Scan for the cell matching the given text and deliver its [x, y] coordinate at center. 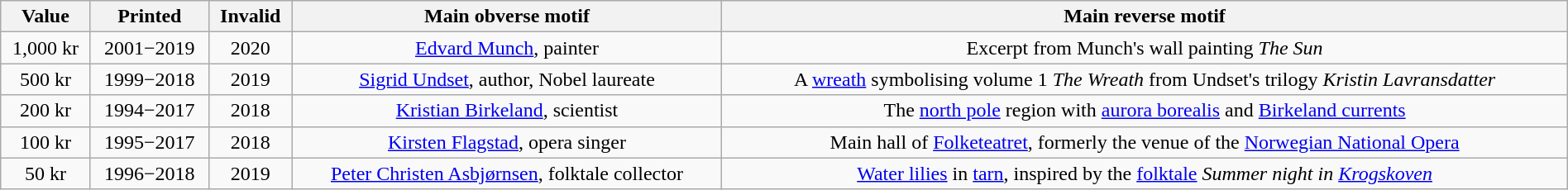
Main obverse motif [507, 17]
Value [45, 17]
Edvard Munch, painter [507, 48]
1,000 kr [45, 48]
1999−2018 [149, 79]
Excerpt from Munch's wall painting The Sun [1145, 48]
1995−2017 [149, 142]
2020 [251, 48]
500 kr [45, 79]
Kirsten Flagstad, opera singer [507, 142]
1994−2017 [149, 111]
The north pole region with aurora borealis and Birkeland currents [1145, 111]
2001−2019 [149, 48]
1996−2018 [149, 173]
Sigrid Undset, author, Nobel laureate [507, 79]
200 kr [45, 111]
Printed [149, 17]
Main hall of Folketeatret, formerly the venue of the Norwegian National Opera [1145, 142]
Peter Christen Asbjørnsen, folktale collector [507, 173]
A wreath symbolising volume 1 The Wreath from Undset's trilogy Kristin Lavransdatter [1145, 79]
100 kr [45, 142]
Main reverse motif [1145, 17]
Kristian Birkeland, scientist [507, 111]
50 kr [45, 173]
Invalid [251, 17]
Water lilies in tarn, inspired by the folktale Summer night in Krogskoven [1145, 173]
